From the cell containing the given text, extract its center point as [x, y] coordinate. 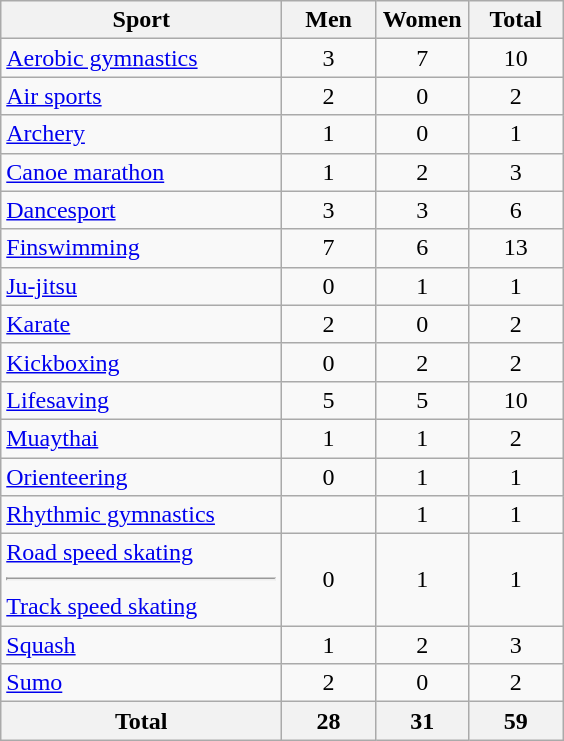
Air sports [142, 96]
Dancesport [142, 210]
Ju-jitsu [142, 286]
Kickboxing [142, 362]
31 [422, 721]
59 [516, 721]
Men [329, 20]
Squash [142, 645]
Muaythai [142, 438]
Sport [142, 20]
Aerobic gymnastics [142, 58]
Orienteering [142, 477]
28 [329, 721]
Sumo [142, 683]
Women [422, 20]
Rhythmic gymnastics [142, 515]
Finswimming [142, 248]
Archery [142, 134]
Canoe marathon [142, 172]
Road speed skatingTrack speed skating [142, 580]
Lifesaving [142, 400]
Karate [142, 324]
13 [516, 248]
